For the text-containing cell, return its midpoint in [x, y] coordinate format. 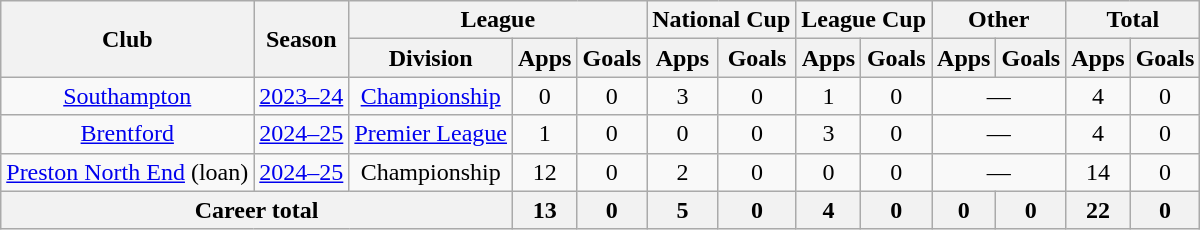
Premier League [431, 134]
League Cup [864, 20]
Southampton [128, 96]
Other [999, 20]
2 [683, 172]
Career total [257, 210]
14 [1098, 172]
5 [683, 210]
Season [302, 39]
12 [545, 172]
Brentford [128, 134]
League [498, 20]
Total [1133, 20]
2023–24 [302, 96]
13 [545, 210]
National Cup [722, 20]
22 [1098, 210]
Preston North End (loan) [128, 172]
Club [128, 39]
Division [431, 58]
